Pinpoint the cell where the given text exists, returning its (X, Y) midpoint coordinate. 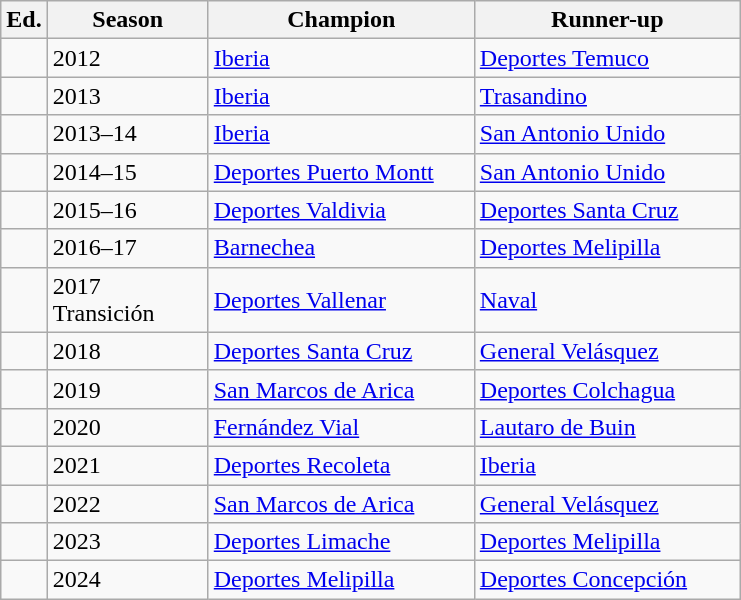
2013–14 (128, 134)
Deportes Recoleta (341, 465)
2019 (128, 389)
2023 (128, 542)
2013 (128, 96)
2012 (128, 58)
Deportes Valdivia (341, 210)
2014–15 (128, 172)
Deportes Colchagua (607, 389)
Runner-up (607, 20)
Champion (341, 20)
Season (128, 20)
2022 (128, 503)
2015–16 (128, 210)
Deportes Limache (341, 542)
Deportes Puerto Montt (341, 172)
Lautaro de Buin (607, 427)
Naval (607, 300)
Deportes Concepción (607, 580)
2024 (128, 580)
2018 (128, 351)
2016–17 (128, 248)
Barnechea (341, 248)
Trasandino (607, 96)
Fernández Vial (341, 427)
2017 Transición (128, 300)
2021 (128, 465)
2020 (128, 427)
Deportes Vallenar (341, 300)
Ed. (24, 20)
Deportes Temuco (607, 58)
